Extract the [x, y] coordinate from the center of the cell holding the provided text.  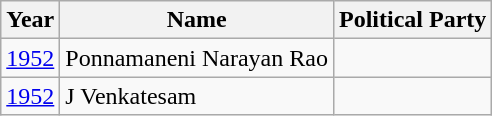
J Venkatesam [197, 96]
Name [197, 20]
Political Party [412, 20]
Ponnamaneni Narayan Rao [197, 58]
Year [30, 20]
